Search for the cell housing the specified text and yield its (x, y) center coordinate. 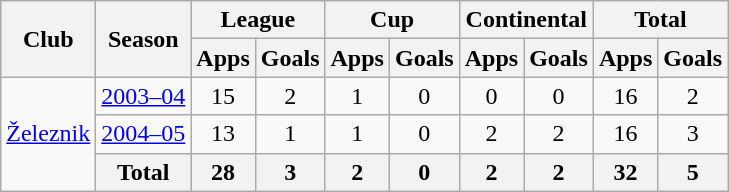
2004–05 (144, 134)
5 (693, 172)
Season (144, 39)
28 (223, 172)
2003–04 (144, 96)
Continental (526, 20)
League (258, 20)
15 (223, 96)
Železnik (48, 134)
Cup (392, 20)
Club (48, 39)
32 (625, 172)
13 (223, 134)
